Return the [x, y] coordinate for the center point of the cell that contains the specified text.  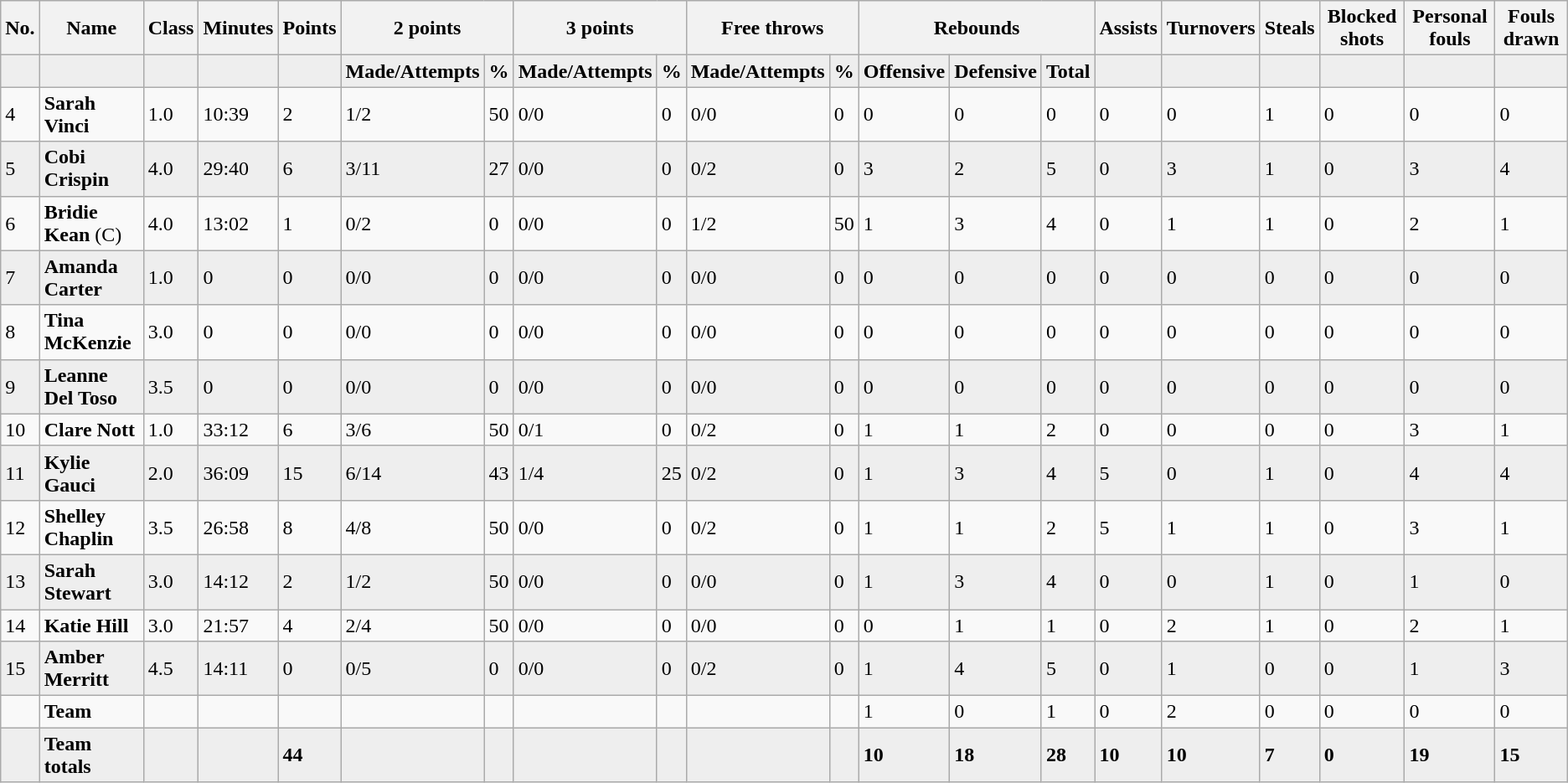
Cobi Crispin [91, 169]
Clare Nott [91, 430]
Sarah Stewart [91, 581]
14 [20, 626]
9 [20, 387]
Team totals [91, 755]
Fouls drawn [1531, 28]
3 points [600, 28]
Amanda Carter [91, 278]
Leanne Del Toso [91, 387]
27 [499, 169]
Total [1068, 71]
Team [91, 712]
26:58 [238, 528]
43 [499, 472]
0/5 [412, 668]
33:12 [238, 430]
25 [672, 472]
11 [20, 472]
19 [1450, 755]
3/11 [412, 169]
4/8 [412, 528]
36:09 [238, 472]
Tina McKenzie [91, 332]
18 [996, 755]
2.0 [171, 472]
1/4 [585, 472]
Points [310, 28]
10:39 [238, 114]
Defensive [996, 71]
Free throws [772, 28]
28 [1068, 755]
21:57 [238, 626]
2/4 [412, 626]
13:02 [238, 223]
Blocked shots [1362, 28]
0/1 [585, 430]
Personal fouls [1450, 28]
13 [20, 581]
14:12 [238, 581]
Name [91, 28]
Class [171, 28]
29:40 [238, 169]
Kylie Gauci [91, 472]
44 [310, 755]
14:11 [238, 668]
Offensive [904, 71]
12 [20, 528]
Rebounds [977, 28]
Turnovers [1211, 28]
Katie Hill [91, 626]
Bridie Kean (C) [91, 223]
Shelley Chaplin [91, 528]
Sarah Vinci [91, 114]
3/6 [412, 430]
2 points [427, 28]
4.5 [171, 668]
Amber Merritt [91, 668]
No. [20, 28]
6/14 [412, 472]
Steals [1290, 28]
Assists [1128, 28]
Minutes [238, 28]
